Provide the (x, y) coordinate of the cell's center where the given text is located.  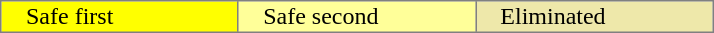
Safe first (120, 17)
Safe second (356, 17)
Eliminated (594, 17)
